Pinpoint the cell where the given text exists, returning its (X, Y) midpoint coordinate. 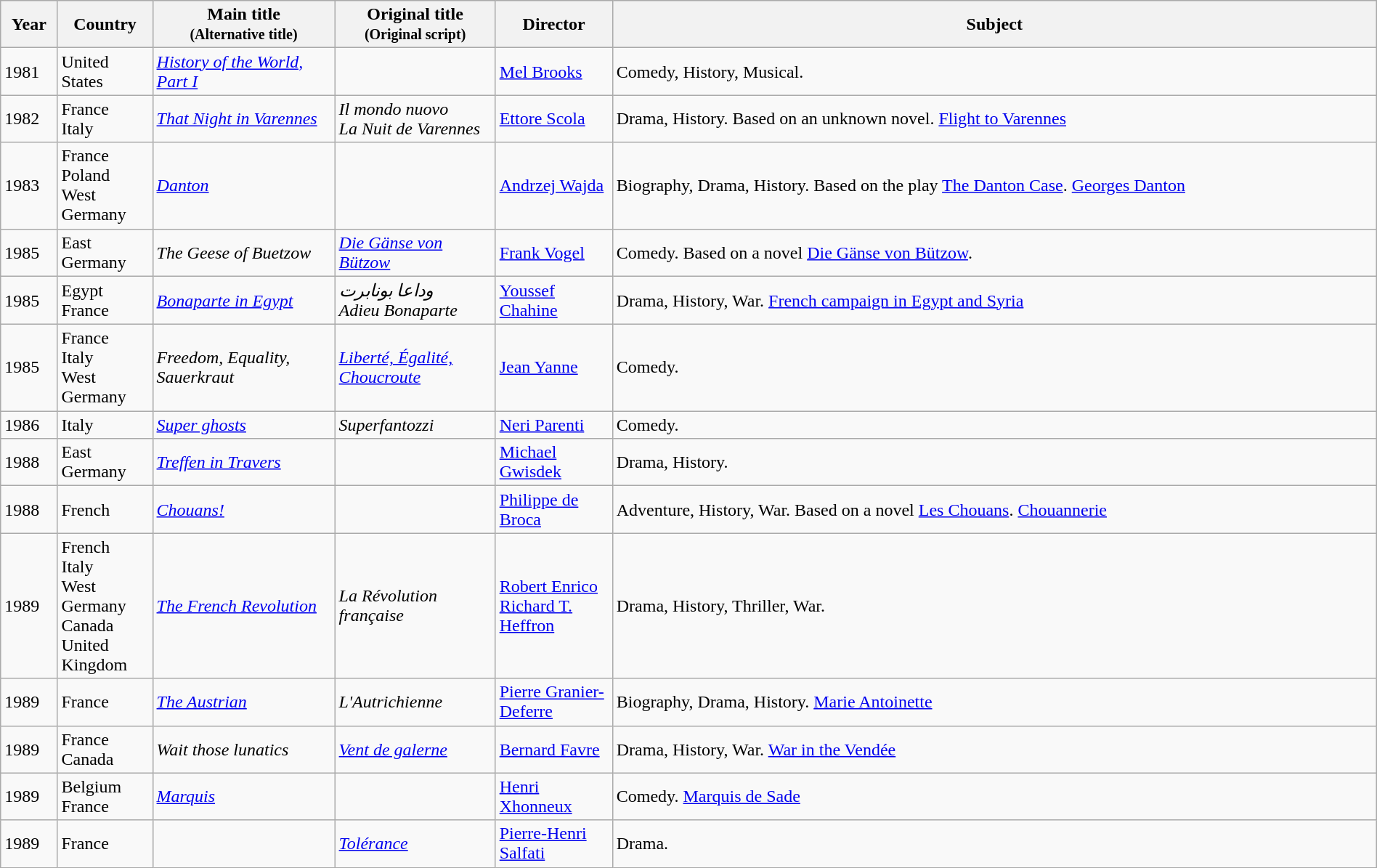
Vent de galerne (415, 750)
Neri Parenti (553, 425)
La Révolution française (415, 606)
FranceCanada (105, 750)
Wait those lunatics (244, 750)
Andrzej Wajda (553, 186)
Bonaparte in Egypt (244, 301)
Die Gänse von Bützow (415, 253)
Biography, Drama, History. Based on the play The Danton Case. Georges Danton (994, 186)
Michael Gwisdek (553, 462)
Superfantozzi (415, 425)
FrancePolandWest Germany (105, 186)
Ettore Scola (553, 119)
Marquis (244, 796)
Bernard Favre (553, 750)
Drama, History, War. French campaign in Egypt and Syria (994, 301)
FranceItalyWest Germany (105, 368)
Drama, History, War. War in the Vendée (994, 750)
FrenchItalyWest GermanyCanadaUnited Kingdom (105, 606)
Year (29, 25)
Director (553, 25)
Liberté, Égalité, Choucroute (415, 368)
Drama, History. Based on an unknown novel. Flight to Varennes (994, 119)
Pierre Granier-Deferre (553, 702)
Il mondo nuovoLa Nuit de Varennes (415, 119)
United States (105, 71)
Danton (244, 186)
وداعا بونابرتAdieu Bonaparte (415, 301)
EgyptFrance (105, 301)
The Geese of Buetzow (244, 253)
Comedy. Marquis de Sade (994, 796)
Subject (994, 25)
1981 (29, 71)
Treffen in Travers (244, 462)
Biography, Drama, History. Marie Antoinette (994, 702)
Drama, History. (994, 462)
Philippe de Broca (553, 510)
Italy (105, 425)
Freedom, Equality, Sauerkraut (244, 368)
Tolérance (415, 844)
Adventure, History, War. Based on a novel Les Chouans. Chouannerie (994, 510)
BelgiumFrance (105, 796)
Drama. (994, 844)
Robert EnricoRichard T. Heffron (553, 606)
1986 (29, 425)
Country (105, 25)
Henri Xhonneux (553, 796)
Mel Brooks (553, 71)
Main title(Alternative title) (244, 25)
The French Revolution (244, 606)
Super ghosts (244, 425)
French (105, 510)
1982 (29, 119)
Original title(Original script) (415, 25)
Youssef Chahine (553, 301)
The Austrian (244, 702)
Pierre-Henri Salfati (553, 844)
Comedy. Based on a novel Die Gänse von Bützow. (994, 253)
Drama, History, Thriller, War. (994, 606)
Jean Yanne (553, 368)
L'Autrichienne (415, 702)
Frank Vogel (553, 253)
1983 (29, 186)
FranceItaly (105, 119)
History of the World, Part I (244, 71)
Comedy, History, Musical. (994, 71)
That Night in Varennes (244, 119)
Chouans! (244, 510)
